Return (x, y) of the center of cell containing provided text 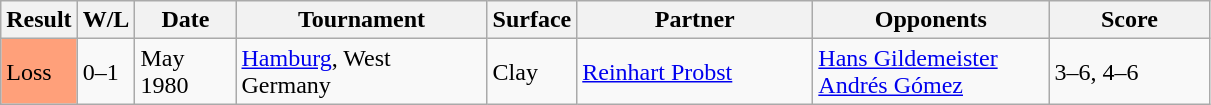
0–1 (106, 72)
3–6, 4–6 (1130, 72)
Result (39, 20)
Hans Gildemeister Andrés Gómez (931, 72)
Hamburg, West Germany (362, 72)
May 1980 (186, 72)
Opponents (931, 20)
Reinhart Probst (695, 72)
Date (186, 20)
Partner (695, 20)
Tournament (362, 20)
W/L (106, 20)
Score (1130, 20)
Clay (532, 72)
Loss (39, 72)
Surface (532, 20)
